Locate the cell with the specified text and output its (X, Y) center coordinate. 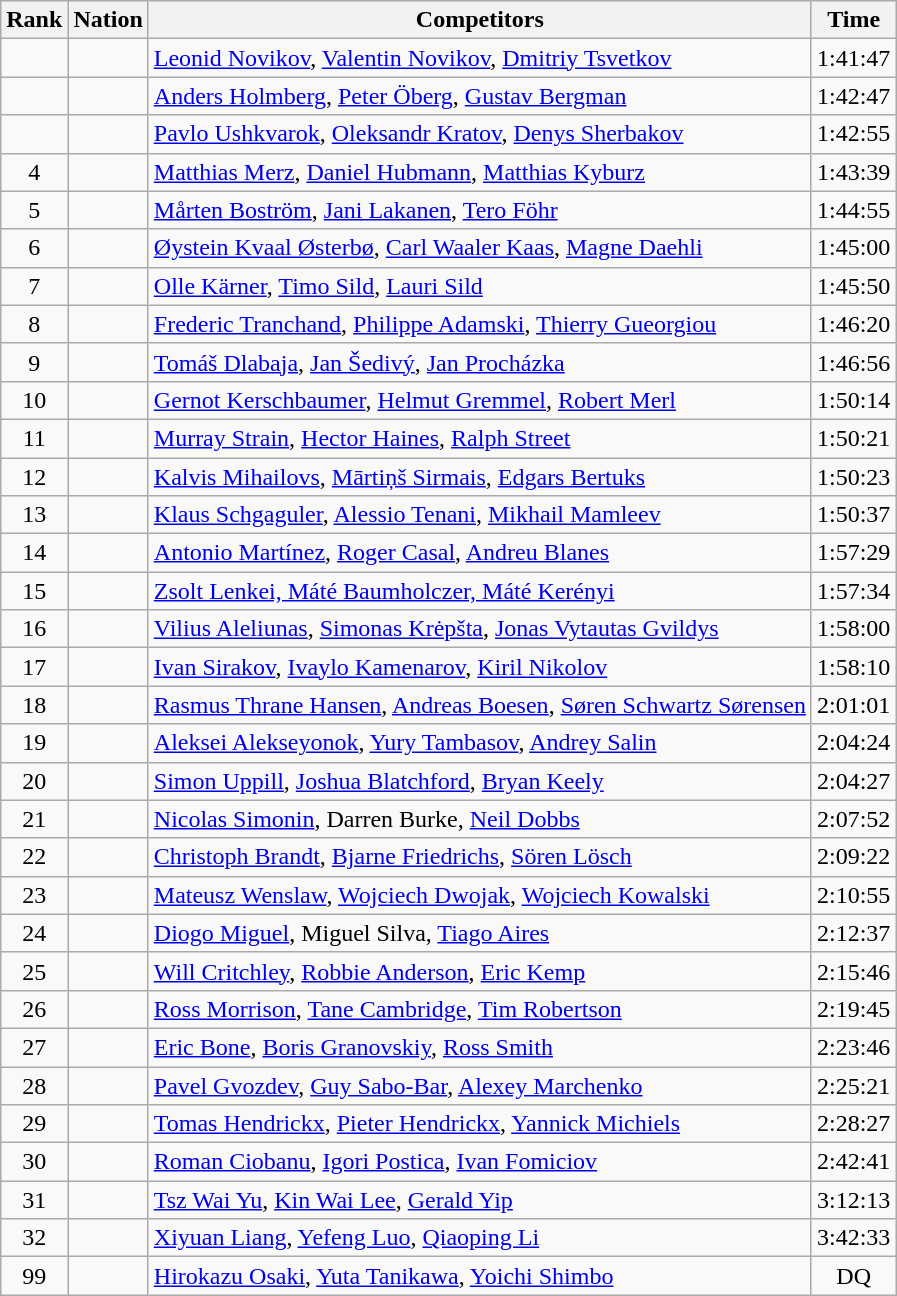
1:43:39 (853, 172)
Klaus Schgaguler, Alessio Tenani, Mikhail Mamleev (480, 515)
Tsz Wai Yu, Kin Wai Lee, Gerald Yip (480, 1200)
17 (34, 667)
24 (34, 933)
5 (34, 210)
2:12:37 (853, 933)
1:50:37 (853, 515)
Competitors (480, 20)
Vilius Aleliunas, Simonas Krėpšta, Jonas Vytautas Gvildys (480, 629)
30 (34, 1162)
Nation (108, 20)
4 (34, 172)
Gernot Kerschbaumer, Helmut Gremmel, Robert Merl (480, 400)
1:41:47 (853, 58)
2:15:46 (853, 971)
14 (34, 553)
2:28:27 (853, 1124)
1:45:00 (853, 248)
29 (34, 1124)
Roman Ciobanu, Igori Postica, Ivan Fomiciov (480, 1162)
2:09:22 (853, 857)
16 (34, 629)
1:58:10 (853, 667)
25 (34, 971)
1:45:50 (853, 286)
Murray Strain, Hector Haines, Ralph Street (480, 438)
Hirokazu Osaki, Yuta Tanikawa, Yoichi Shimbo (480, 1276)
Diogo Miguel, Miguel Silva, Tiago Aires (480, 933)
1:57:34 (853, 591)
2:19:45 (853, 1009)
Rank (34, 20)
Tomas Hendrickx, Pieter Hendrickx, Yannick Michiels (480, 1124)
28 (34, 1085)
Ross Morrison, Tane Cambridge, Tim Robertson (480, 1009)
3:12:13 (853, 1200)
1:46:20 (853, 324)
19 (34, 743)
3:42:33 (853, 1238)
Aleksei Alekseyonok, Yury Tambasov, Andrey Salin (480, 743)
Pavel Gvozdev, Guy Sabo-Bar, Alexey Marchenko (480, 1085)
9 (34, 362)
Simon Uppill, Joshua Blatchford, Bryan Keely (480, 781)
Leonid Novikov, Valentin Novikov, Dmitriy Tsvetkov (480, 58)
2:07:52 (853, 819)
DQ (853, 1276)
Matthias Merz, Daniel Hubmann, Matthias Kyburz (480, 172)
21 (34, 819)
99 (34, 1276)
Will Critchley, Robbie Anderson, Eric Kemp (480, 971)
7 (34, 286)
Rasmus Thrane Hansen, Andreas Boesen, Søren Schwartz Sørensen (480, 705)
1:46:56 (853, 362)
Zsolt Lenkei, Máté Baumholczer, Máté Kerényi (480, 591)
1:58:00 (853, 629)
Eric Bone, Boris Granovskiy, Ross Smith (480, 1047)
8 (34, 324)
1:50:21 (853, 438)
Xiyuan Liang, Yefeng Luo, Qiaoping Li (480, 1238)
2:04:27 (853, 781)
1:50:14 (853, 400)
Olle Kärner, Timo Sild, Lauri Sild (480, 286)
Anders Holmberg, Peter Öberg, Gustav Bergman (480, 96)
2:42:41 (853, 1162)
6 (34, 248)
1:44:55 (853, 210)
18 (34, 705)
Christoph Brandt, Bjarne Friedrichs, Sören Lösch (480, 857)
2:01:01 (853, 705)
23 (34, 895)
1:57:29 (853, 553)
2:25:21 (853, 1085)
2:10:55 (853, 895)
Kalvis Mihailovs, Mārtiņš Sirmais, Edgars Bertuks (480, 477)
Mårten Boström, Jani Lakanen, Tero Föhr (480, 210)
Antonio Martínez, Roger Casal, Andreu Blanes (480, 553)
27 (34, 1047)
2:04:24 (853, 743)
Ivan Sirakov, Ivaylo Kamenarov, Kiril Nikolov (480, 667)
Nicolas Simonin, Darren Burke, Neil Dobbs (480, 819)
31 (34, 1200)
Time (853, 20)
12 (34, 477)
1:42:55 (853, 134)
15 (34, 591)
Øystein Kvaal Østerbø, Carl Waaler Kaas, Magne Daehli (480, 248)
Tomáš Dlabaja, Jan Šedivý, Jan Procházka (480, 362)
1:42:47 (853, 96)
10 (34, 400)
Mateusz Wenslaw, Wojciech Dwojak, Wojciech Kowalski (480, 895)
22 (34, 857)
Pavlo Ushkvarok, Oleksandr Kratov, Denys Sherbakov (480, 134)
1:50:23 (853, 477)
20 (34, 781)
32 (34, 1238)
13 (34, 515)
11 (34, 438)
Frederic Tranchand, Philippe Adamski, Thierry Gueorgiou (480, 324)
2:23:46 (853, 1047)
26 (34, 1009)
